Extract the [x, y] coordinate from the center of the cell holding the provided text.  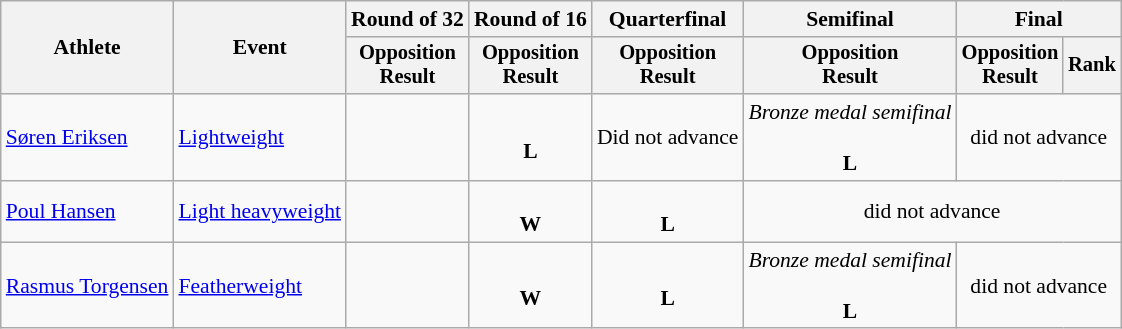
Lightweight [260, 138]
Final [1039, 19]
Round of 32 [408, 19]
Event [260, 48]
Did not advance [668, 138]
Rank [1092, 66]
Semifinal [850, 19]
Athlete [88, 48]
Poul Hansen [88, 212]
Light heavyweight [260, 212]
Featherweight [260, 286]
Round of 16 [530, 19]
Rasmus Torgensen [88, 286]
Søren Eriksen [88, 138]
Quarterfinal [668, 19]
